Capture the cell that displays the provided text and extract its [X, Y] central coordinate. 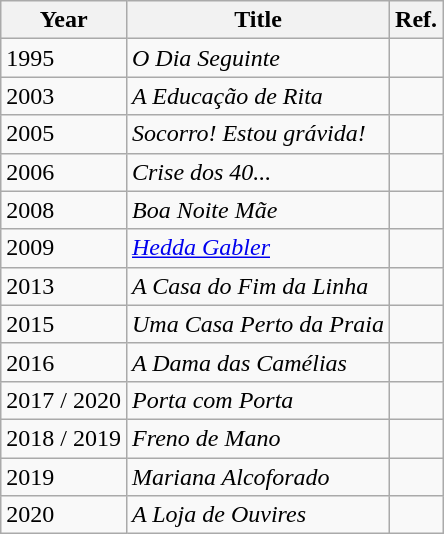
Freno de Mano [258, 438]
Ref. [416, 20]
O Dia Seguinte [258, 58]
A Loja de Ouvires [258, 515]
2019 [64, 477]
A Dama das Camélias [258, 362]
Hedda Gabler [258, 248]
2020 [64, 515]
Porta com Porta [258, 400]
2003 [64, 96]
A Casa do Fim da Linha [258, 286]
Title [258, 20]
2005 [64, 134]
1995 [64, 58]
2017 / 2020 [64, 400]
Mariana Alcoforado [258, 477]
2013 [64, 286]
2015 [64, 324]
Boa Noite Mãe [258, 210]
2006 [64, 172]
A Educação de Rita [258, 96]
Year [64, 20]
Socorro! Estou grávida! [258, 134]
Uma Casa Perto da Praia [258, 324]
2009 [64, 248]
2018 / 2019 [64, 438]
2008 [64, 210]
Crise dos 40... [258, 172]
2016 [64, 362]
